Output the (x, y) coordinate of the center of the cell containing the given text.  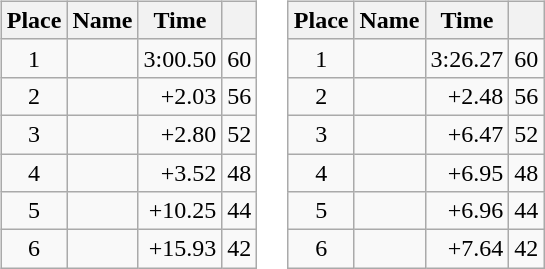
+2.03 (180, 96)
+6.47 (467, 134)
+15.93 (180, 249)
+2.48 (467, 96)
3:26.27 (467, 58)
3:00.50 (180, 58)
+3.52 (180, 173)
+2.80 (180, 134)
+6.96 (467, 211)
+7.64 (467, 249)
+10.25 (180, 211)
+6.95 (467, 173)
